Capture the cell that displays the provided text and extract its [x, y] central coordinate. 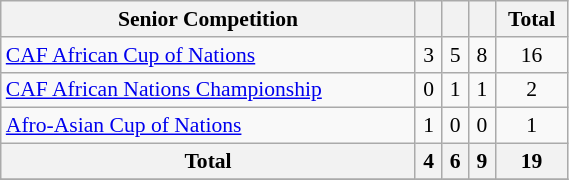
4 [428, 162]
CAF African Cup of Nations [208, 55]
3 [428, 55]
2 [532, 90]
8 [482, 55]
19 [532, 162]
9 [482, 162]
16 [532, 55]
5 [456, 55]
Afro-Asian Cup of Nations [208, 126]
Senior Competition [208, 19]
CAF African Nations Championship [208, 90]
6 [456, 162]
